For the text-containing cell, return its midpoint in [x, y] coordinate format. 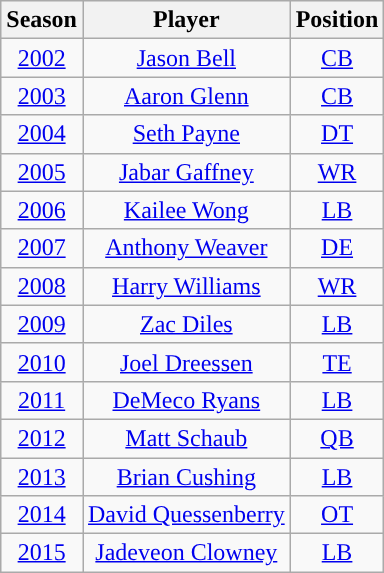
Position [337, 20]
2015 [42, 553]
Season [42, 20]
Kailee Wong [186, 210]
DT [337, 134]
2003 [42, 96]
2004 [42, 134]
Zac Diles [186, 324]
Brian Cushing [186, 477]
QB [337, 438]
2006 [42, 210]
Jadeveon Clowney [186, 553]
Jabar Gaffney [186, 172]
2010 [42, 362]
Seth Payne [186, 134]
Anthony Weaver [186, 248]
2012 [42, 438]
Matt Schaub [186, 438]
2008 [42, 286]
OT [337, 515]
DE [337, 248]
Jason Bell [186, 58]
TE [337, 362]
2005 [42, 172]
2011 [42, 400]
Joel Dreessen [186, 362]
2009 [42, 324]
Player [186, 20]
Aaron Glenn [186, 96]
2013 [42, 477]
DeMeco Ryans [186, 400]
2014 [42, 515]
David Quessenberry [186, 515]
2007 [42, 248]
Harry Williams [186, 286]
2002 [42, 58]
